Return the (X, Y) coordinate for the center point of the cell that contains the specified text.  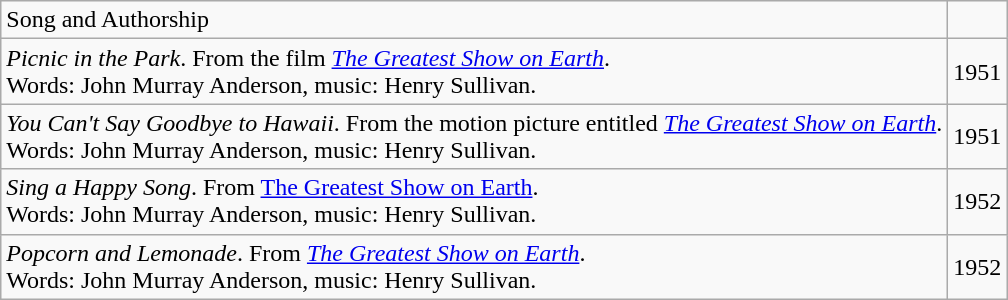
Popcorn and Lemonade. From The Greatest Show on Earth.Words: John Murray Anderson, music: Henry Sullivan. (474, 266)
Song and Authorship (474, 20)
You Can't Say Goodbye to Hawaii. From the motion picture entitled The Greatest Show on Earth.Words: John Murray Anderson, music: Henry Sullivan. (474, 136)
Picnic in the Park. From the film The Greatest Show on Earth.Words: John Murray Anderson, music: Henry Sullivan. (474, 72)
Sing a Happy Song. From The Greatest Show on Earth.Words: John Murray Anderson, music: Henry Sullivan. (474, 202)
